Return the [x, y] coordinate for the center point of the cell that contains the specified text.  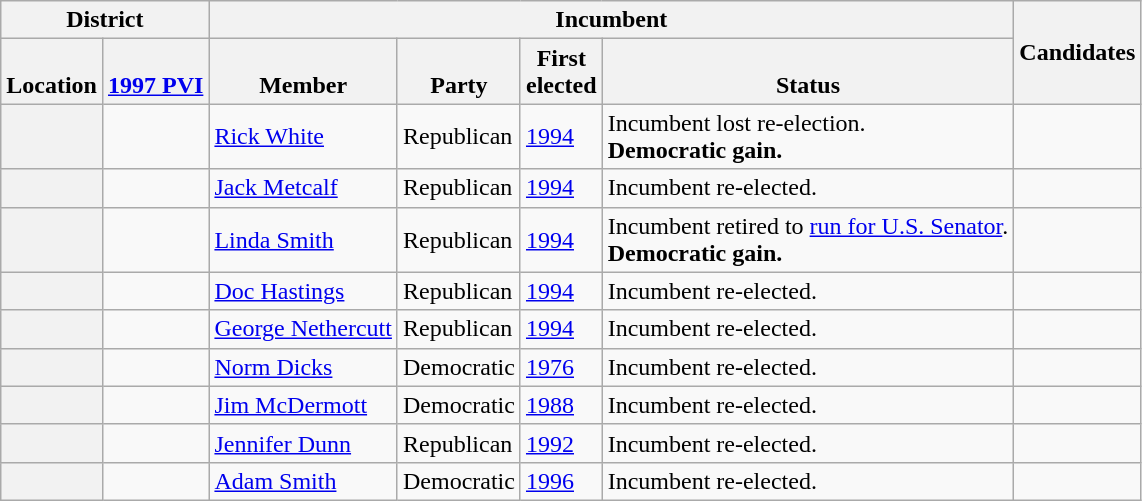
Firstelected [561, 72]
Incumbent [612, 20]
District [105, 20]
1992 [561, 443]
Location [52, 72]
1988 [561, 405]
Rick White [304, 136]
Status [808, 72]
Incumbent retired to run for U.S. Senator.Democratic gain. [808, 240]
1996 [561, 481]
Linda Smith [304, 240]
Party [458, 72]
1976 [561, 367]
Doc Hastings [304, 291]
Jim McDermott [304, 405]
Jack Metcalf [304, 188]
1997 PVI [155, 72]
Jennifer Dunn [304, 443]
Adam Smith [304, 481]
George Nethercutt [304, 329]
Candidates [1078, 52]
Norm Dicks [304, 367]
Member [304, 72]
Incumbent lost re-election.Democratic gain. [808, 136]
